Detect which cell encompasses the target text, then output its [X, Y] center coordinate. 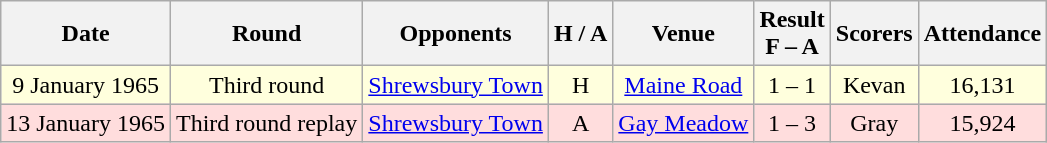
A [580, 123]
Kevan [874, 85]
Gray [874, 123]
Opponents [456, 34]
Scorers [874, 34]
Gay Meadow [684, 123]
13 January 1965 [86, 123]
Maine Road [684, 85]
H [580, 85]
1 – 1 [792, 85]
H / A [580, 34]
Third round [266, 85]
Attendance [982, 34]
Date [86, 34]
Third round replay [266, 123]
15,924 [982, 123]
ResultF – A [792, 34]
9 January 1965 [86, 85]
1 – 3 [792, 123]
Venue [684, 34]
Round [266, 34]
16,131 [982, 85]
